For the text-containing cell, return its midpoint in [x, y] coordinate format. 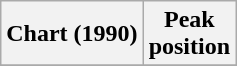
Chart (1990) [72, 34]
Peakposition [189, 34]
